Detect which cell encompasses the target text, then output its [X, Y] center coordinate. 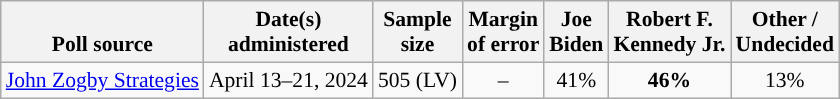
41% [576, 80]
Date(s)administered [288, 32]
13% [784, 80]
John Zogby Strategies [102, 80]
505 (LV) [418, 80]
46% [669, 80]
Other /Undecided [784, 32]
Marginof error [503, 32]
– [503, 80]
Samplesize [418, 32]
Robert F.Kennedy Jr. [669, 32]
Poll source [102, 32]
April 13–21, 2024 [288, 80]
JoeBiden [576, 32]
